Find where the given text appears and provide that cell's center as [x, y] coordinate. 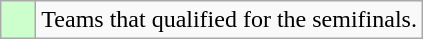
Teams that qualified for the semifinals. [230, 20]
